For the text-containing cell, return its midpoint in (X, Y) coordinate format. 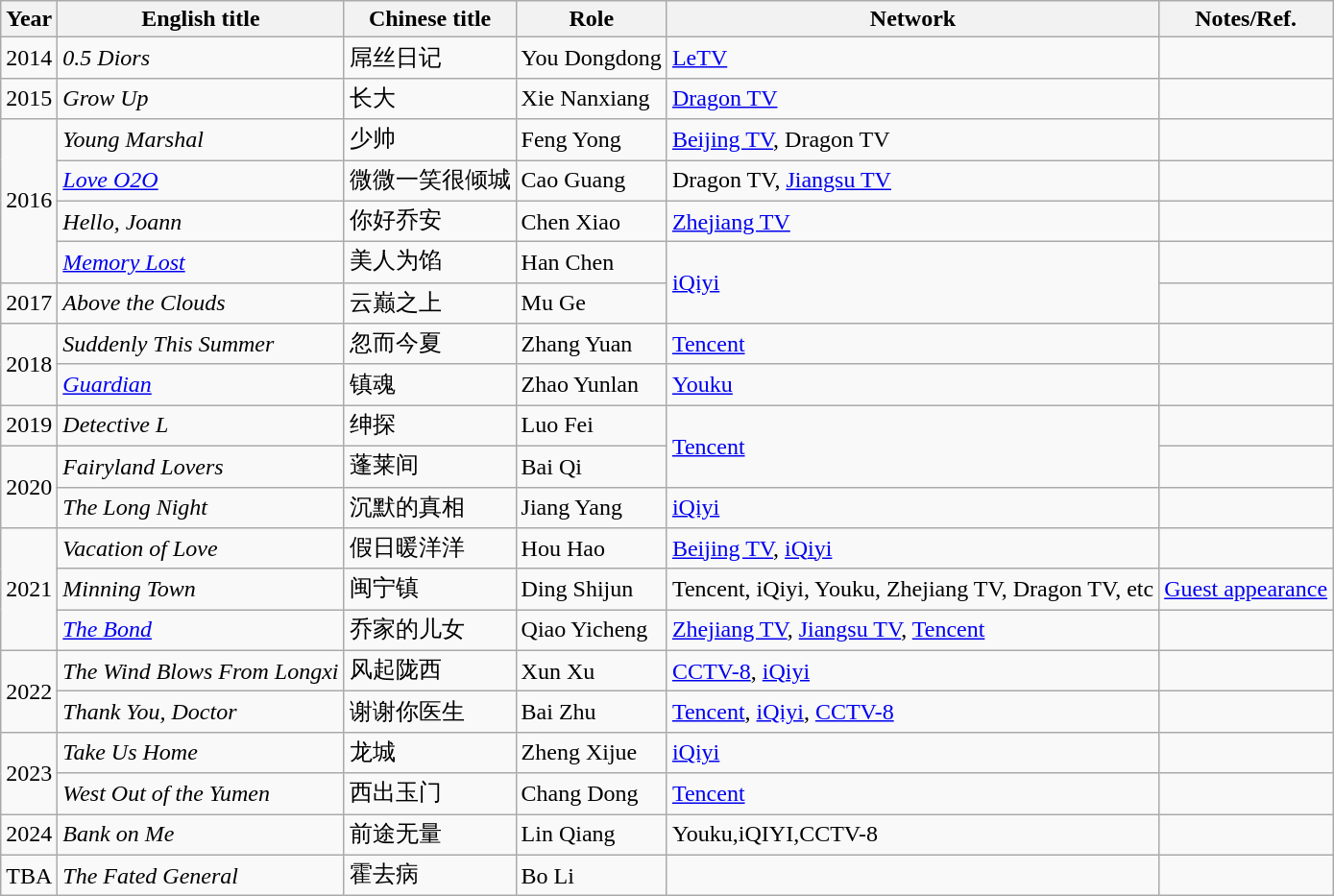
假日暖洋洋 (430, 549)
Vacation of Love (201, 549)
Chang Dong (592, 793)
Dragon TV (912, 98)
2017 (29, 303)
Ding Shijun (592, 590)
Guardian (201, 384)
2024 (29, 835)
Beijing TV, Dragon TV (912, 140)
沉默的真相 (430, 507)
0.5 Diors (201, 58)
You Dongdong (592, 58)
2021 (29, 590)
2020 (29, 486)
Bai Zhu (592, 713)
Qiao Yicheng (592, 630)
2014 (29, 58)
Lin Qiang (592, 835)
Year (29, 19)
西出玉门 (430, 793)
云巅之上 (430, 303)
乔家的儿女 (430, 630)
2023 (29, 772)
Hou Hao (592, 549)
忽而今夏 (430, 344)
Guest appearance (1247, 590)
Detective L (201, 426)
Bank on Me (201, 835)
你好乔安 (430, 221)
Young Marshal (201, 140)
谢谢你医生 (430, 713)
Grow Up (201, 98)
Minning Town (201, 590)
风起陇西 (430, 670)
Youku,iQIYI,CCTV-8 (912, 835)
镇魂 (430, 384)
Bo Li (592, 876)
Notes/Ref. (1247, 19)
闽宁镇 (430, 590)
Love O2O (201, 181)
Zhejiang TV (912, 221)
Xun Xu (592, 670)
The Bond (201, 630)
West Out of the Yumen (201, 793)
Xie Nanxiang (592, 98)
Thank You, Doctor (201, 713)
Cao Guang (592, 181)
English title (201, 19)
美人为馅 (430, 263)
2019 (29, 426)
2015 (29, 98)
Youku (912, 384)
微微一笑很倾城 (430, 181)
Luo Fei (592, 426)
Feng Yong (592, 140)
Hello, Joann (201, 221)
Zhang Yuan (592, 344)
TBA (29, 876)
LeTV (912, 58)
Tencent, iQiyi, Youku, Zhejiang TV, Dragon TV, etc (912, 590)
Take Us Home (201, 753)
前途无量 (430, 835)
长大 (430, 98)
Tencent, iQiyi, CCTV-8 (912, 713)
Role (592, 19)
2018 (29, 365)
Chen Xiao (592, 221)
Zhao Yunlan (592, 384)
龙城 (430, 753)
Beijing TV, iQiyi (912, 549)
The Wind Blows From Longxi (201, 670)
Suddenly This Summer (201, 344)
The Fated General (201, 876)
Mu Ge (592, 303)
蓬莱间 (430, 467)
霍去病 (430, 876)
Jiang Yang (592, 507)
Network (912, 19)
Fairyland Lovers (201, 467)
2016 (29, 201)
少帅 (430, 140)
Above the Clouds (201, 303)
Zhejiang TV, Jiangsu TV, Tencent (912, 630)
屌丝日记 (430, 58)
绅探 (430, 426)
Bai Qi (592, 467)
CCTV-8, iQiyi (912, 670)
The Long Night (201, 507)
Zheng Xijue (592, 753)
Dragon TV, Jiangsu TV (912, 181)
Chinese title (430, 19)
Memory Lost (201, 263)
Han Chen (592, 263)
2022 (29, 691)
